Determine the [x, y] coordinate at the center of the cell enclosing the given text.  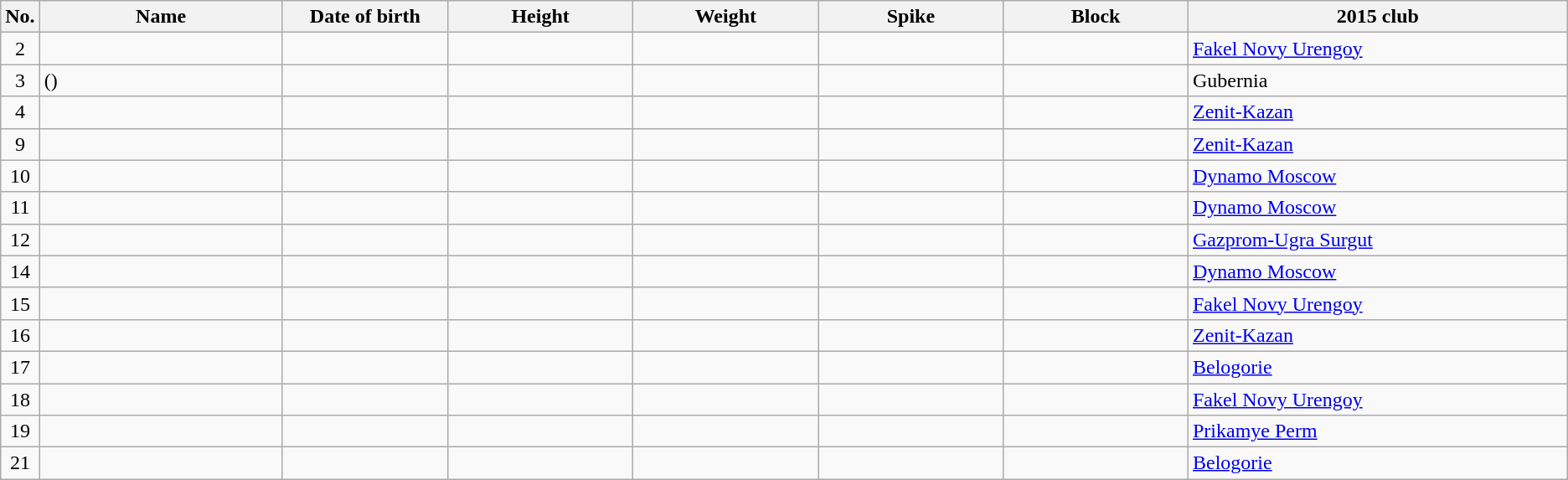
() [161, 80]
4 [20, 112]
18 [20, 400]
21 [20, 463]
14 [20, 271]
12 [20, 240]
Prikamye Perm [1377, 431]
15 [20, 303]
Height [541, 17]
10 [20, 176]
Block [1096, 17]
Spike [911, 17]
19 [20, 431]
11 [20, 208]
Weight [725, 17]
17 [20, 367]
16 [20, 335]
Date of birth [365, 17]
3 [20, 80]
Gubernia [1377, 80]
No. [20, 17]
Gazprom-Ugra Surgut [1377, 240]
2015 club [1377, 17]
9 [20, 144]
2 [20, 49]
Name [161, 17]
